For the text-containing cell, return its midpoint in [X, Y] coordinate format. 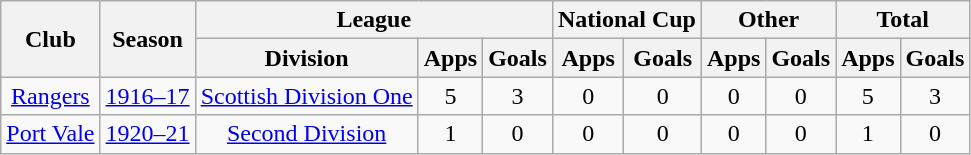
Club [50, 39]
1916–17 [148, 96]
Season [148, 39]
Other [768, 20]
League [374, 20]
1920–21 [148, 134]
Scottish Division One [306, 96]
Second Division [306, 134]
Rangers [50, 96]
Total [903, 20]
Division [306, 58]
National Cup [626, 20]
Port Vale [50, 134]
